Capture the cell that displays the provided text and extract its [X, Y] central coordinate. 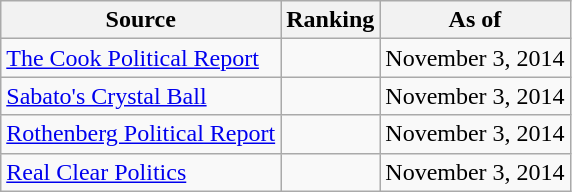
Rothenberg Political Report [141, 134]
The Cook Political Report [141, 58]
Source [141, 20]
As of [475, 20]
Ranking [330, 20]
Real Clear Politics [141, 172]
Sabato's Crystal Ball [141, 96]
